Scan for the cell matching the given text and deliver its [x, y] coordinate at center. 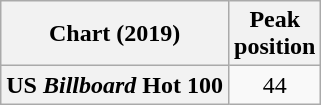
Peakposition [275, 34]
US Billboard Hot 100 [115, 85]
44 [275, 85]
Chart (2019) [115, 34]
